Detect which cell encompasses the target text, then output its [x, y] center coordinate. 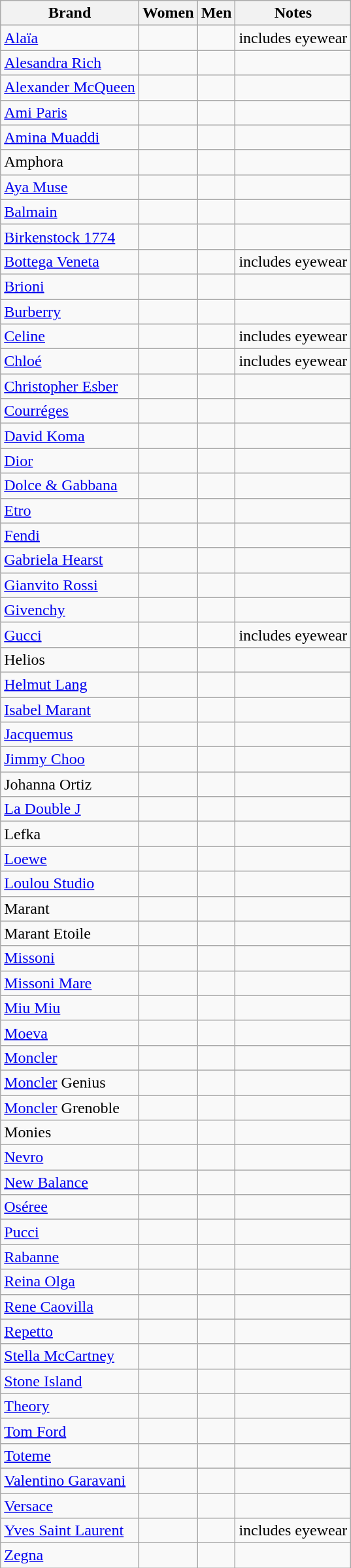
Jimmy Choo [70, 759]
Monies [70, 1133]
Pucci [70, 1232]
Helios [70, 659]
Celine [70, 337]
Marant [70, 909]
Rabanne [70, 1257]
Brioni [70, 286]
Jacquemus [70, 735]
David Koma [70, 436]
Notes [293, 13]
Burberry [70, 312]
Moeva [70, 1033]
Amina Muaddi [70, 137]
Amphora [70, 162]
New Balance [70, 1182]
Repetto [70, 1331]
Miu Miu [70, 1008]
Birkenstock 1774 [70, 237]
Dior [70, 461]
Toteme [70, 1456]
Versace [70, 1505]
Chloé [70, 361]
La Double J [70, 809]
Theory [70, 1406]
Johanna Ortiz [70, 784]
Nevro [70, 1158]
Men [216, 13]
Gabriela Hearst [70, 560]
Isabel Marant [70, 709]
Yves Saint Laurent [70, 1531]
Moncler [70, 1058]
Lefka [70, 834]
Marant Etoile [70, 933]
Balmain [70, 212]
Christopher Esber [70, 386]
Courréges [70, 411]
Gianvito Rossi [70, 585]
Etro [70, 510]
Gucci [70, 635]
Fendi [70, 535]
Loulou Studio [70, 884]
Stone Island [70, 1381]
Alaïa [70, 38]
Oséree [70, 1207]
Helmut Lang [70, 684]
Moncler Genius [70, 1082]
Bottega Veneta [70, 261]
Moncler Grenoble [70, 1108]
Zegna [70, 1556]
Givenchy [70, 610]
Reina Olga [70, 1282]
Missoni Mare [70, 983]
Missoni [70, 958]
Women [168, 13]
Rene Caovilla [70, 1307]
Ami Paris [70, 112]
Valentino Garavani [70, 1480]
Stella McCartney [70, 1356]
Alexander McQueen [70, 88]
Alesandra Rich [70, 63]
Dolce & Gabbana [70, 486]
Tom Ford [70, 1431]
Aya Muse [70, 187]
Brand [70, 13]
Loewe [70, 859]
